Return [X, Y] of the center of cell containing provided text 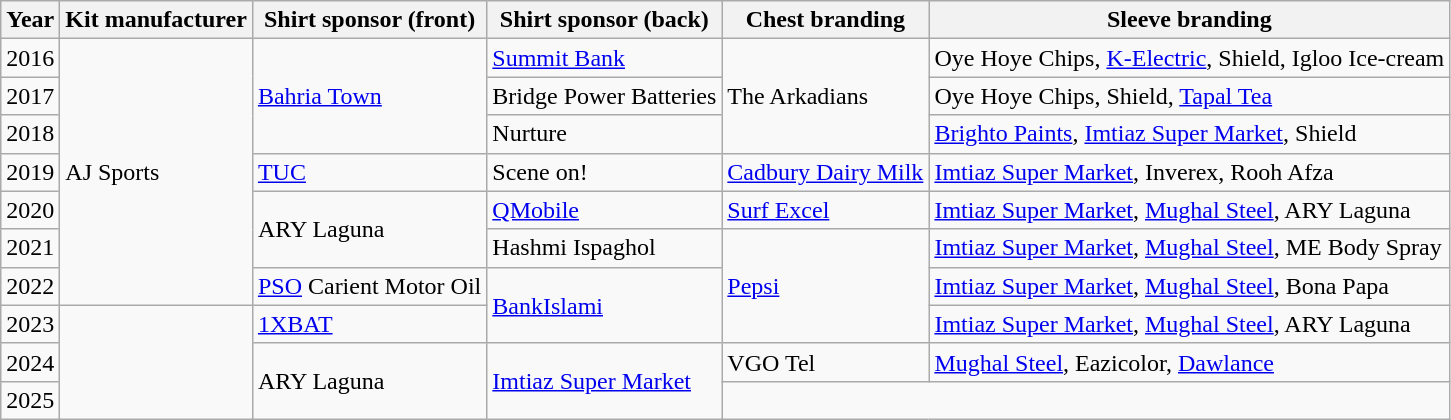
2025 [30, 400]
2022 [30, 286]
Pepsi [826, 286]
Kit manufacturer [156, 20]
Year [30, 20]
Imtiaz Super Market [604, 381]
2017 [30, 96]
QMobile [604, 210]
Brighto Paints, Imtiaz Super Market, Shield [1190, 134]
Imtiaz Super Market, Inverex, Rooh Afza [1190, 172]
Shirt sponsor (back) [604, 20]
2020 [30, 210]
1XBAT [369, 324]
TUC [369, 172]
2024 [30, 362]
2023 [30, 324]
2016 [30, 58]
BankIslami [604, 305]
Scene on! [604, 172]
VGO Tel [826, 362]
Bahria Town [369, 96]
Cadbury Dairy Milk [826, 172]
Mughal Steel, Eazicolor, Dawlance [1190, 362]
Nurture [604, 134]
The Arkadians [826, 96]
Imtiaz Super Market, Mughal Steel, Bona Papa [1190, 286]
Imtiaz Super Market, Mughal Steel, ME Body Spray [1190, 248]
Oye Hoye Chips, Shield, Tapal Tea [1190, 96]
2019 [30, 172]
Sleeve branding [1190, 20]
2021 [30, 248]
PSO Carient Motor Oil [369, 286]
Chest branding [826, 20]
Bridge Power Batteries [604, 96]
Oye Hoye Chips, K-Electric, Shield, Igloo Ice-cream [1190, 58]
Surf Excel [826, 210]
AJ Sports [156, 172]
Shirt sponsor (front) [369, 20]
2018 [30, 134]
Summit Bank [604, 58]
Hashmi Ispaghol [604, 248]
